Detect which cell encompasses the target text, then output its [x, y] center coordinate. 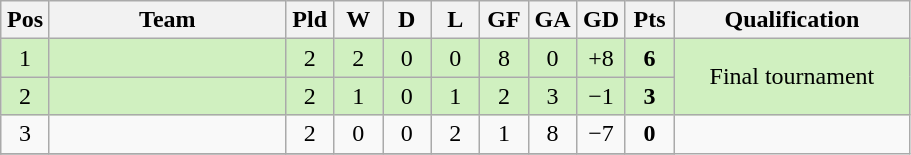
L [456, 20]
W [358, 20]
Pos [26, 20]
6 [650, 58]
+8 [602, 58]
GD [602, 20]
Pld [310, 20]
Pts [650, 20]
Team [167, 20]
Final tournament [792, 77]
GF [504, 20]
D [406, 20]
−7 [602, 134]
GA [552, 20]
Qualification [792, 20]
−1 [602, 96]
